Identify which cell holds the provided text, then report its (x, y) central coordinate. 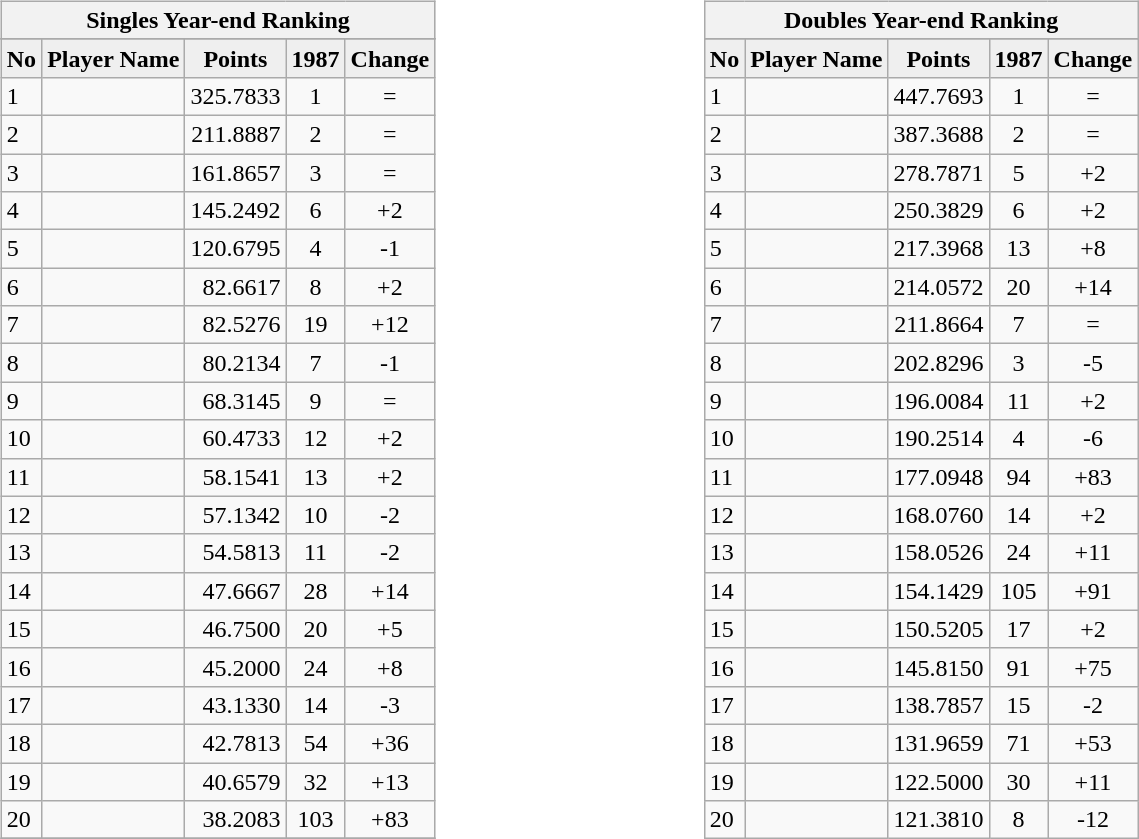
54.5813 (236, 553)
120.6795 (236, 249)
121.3810 (938, 820)
43.1330 (236, 705)
42.7813 (236, 743)
217.3968 (938, 249)
Singles Year-end Ranking (218, 20)
68.3145 (236, 401)
150.5205 (938, 629)
47.6667 (236, 591)
122.5000 (938, 781)
161.8657 (236, 173)
103 (316, 820)
138.7857 (938, 705)
+53 (1093, 743)
325.7833 (236, 96)
32 (316, 781)
57.1342 (236, 515)
-5 (1093, 363)
105 (1018, 591)
+36 (390, 743)
211.8664 (938, 325)
38.2083 (236, 820)
145.2492 (236, 211)
91 (1018, 667)
+75 (1093, 667)
+91 (1093, 591)
30 (1018, 781)
-6 (1093, 439)
45.2000 (236, 667)
82.6617 (236, 287)
202.8296 (938, 363)
58.1541 (236, 477)
+13 (390, 781)
28 (316, 591)
+5 (390, 629)
211.8887 (236, 134)
278.7871 (938, 173)
71 (1018, 743)
145.8150 (938, 667)
+12 (390, 325)
177.0948 (938, 477)
168.0760 (938, 515)
387.3688 (938, 134)
158.0526 (938, 553)
40.6579 (236, 781)
250.3829 (938, 211)
190.2514 (938, 439)
94 (1018, 477)
54 (316, 743)
214.0572 (938, 287)
131.9659 (938, 743)
60.4733 (236, 439)
-12 (1093, 820)
196.0084 (938, 401)
-3 (390, 705)
Doubles Year-end Ranking (921, 20)
154.1429 (938, 591)
447.7693 (938, 96)
80.2134 (236, 363)
46.7500 (236, 629)
82.5276 (236, 325)
